From the cell containing the given text, extract its center point as (X, Y) coordinate. 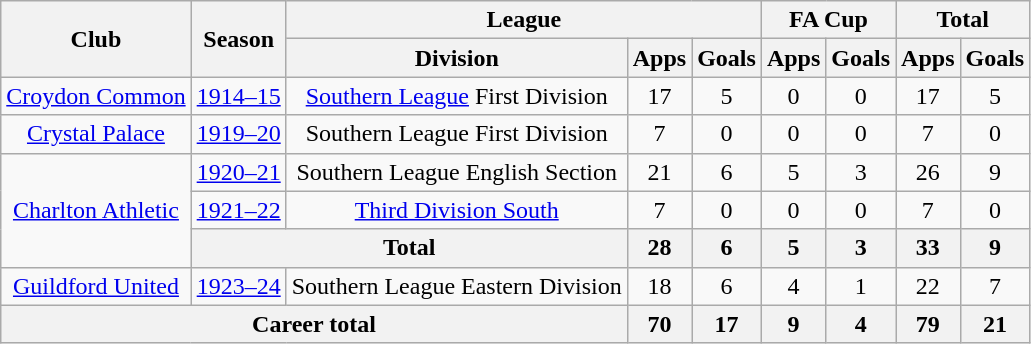
1920–21 (238, 172)
1914–15 (238, 96)
18 (659, 286)
1921–22 (238, 210)
Croydon Common (96, 96)
Career total (314, 324)
Division (456, 58)
FA Cup (828, 20)
Crystal Palace (96, 134)
79 (928, 324)
Charlton Athletic (96, 210)
22 (928, 286)
Season (238, 39)
Club (96, 39)
Third Division South (456, 210)
Guildford United (96, 286)
Southern League English Section (456, 172)
26 (928, 172)
League (524, 20)
1 (861, 286)
1919–20 (238, 134)
1923–24 (238, 286)
70 (659, 324)
Southern League Eastern Division (456, 286)
28 (659, 248)
33 (928, 248)
